Determine the [X, Y] coordinate at the center of the cell enclosing the given text.  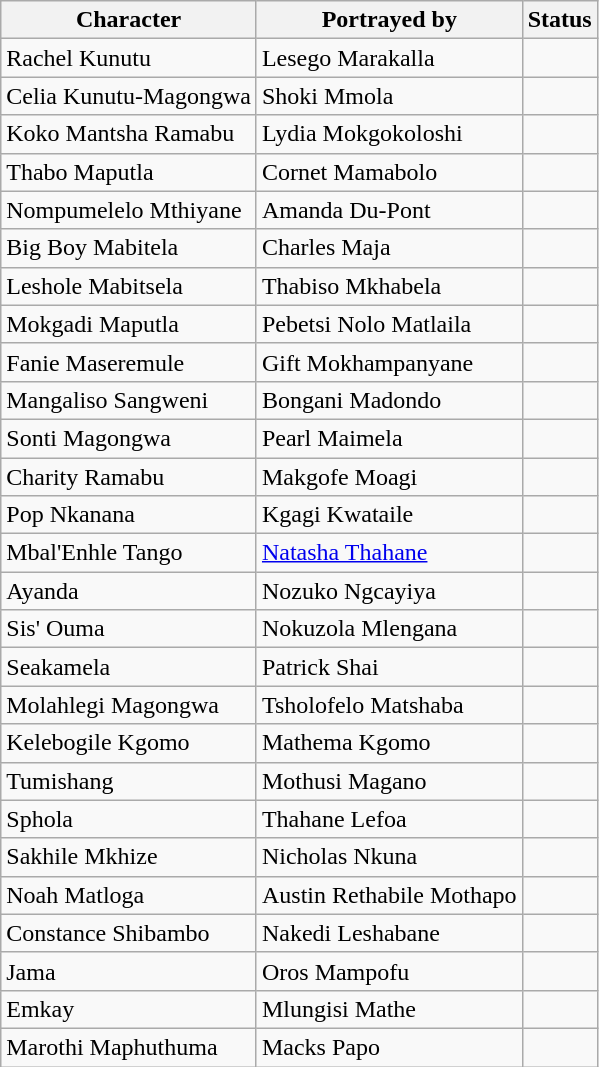
Kgagi Kwataile [389, 515]
Natasha Thahane [389, 553]
Lydia Mokgokoloshi [389, 134]
Pebetsi Nolo Matlaila [389, 324]
Character [129, 20]
Shoki Mmola [389, 96]
Tsholofelo Matshaba [389, 705]
Oros Mampofu [389, 971]
Sphola [129, 819]
Molahlegi Magongwa [129, 705]
Celia Kunutu-Magongwa [129, 96]
Mangaliso Sangweni [129, 400]
Mbal'Enhle Tango [129, 553]
Bongani Madondo [389, 400]
Lesego Marakalla [389, 58]
Nakedi Leshabane [389, 933]
Cornet Mamabolo [389, 172]
Tumishang [129, 781]
Sis' Ouma [129, 629]
Makgofe Moagi [389, 477]
Ayanda [129, 591]
Macks Papo [389, 1047]
Charles Maja [389, 248]
Mlungisi Mathe [389, 1009]
Thabiso Mkhabela [389, 286]
Mokgadi Maputla [129, 324]
Constance Shibambo [129, 933]
Pearl Maimela [389, 438]
Koko Mantsha Ramabu [129, 134]
Nicholas Nkuna [389, 857]
Pop Nkanana [129, 515]
Amanda Du-Pont [389, 210]
Portrayed by [389, 20]
Thahane Lefoa [389, 819]
Sakhile Mkhize [129, 857]
Leshole Mabitsela [129, 286]
Thabo Maputla [129, 172]
Marothi Maphuthuma [129, 1047]
Nozuko Ngcayiya [389, 591]
Mathema Kgomo [389, 743]
Noah Matloga [129, 895]
Jama [129, 971]
Nokuzola Mlengana [389, 629]
Rachel Kunutu [129, 58]
Austin Rethabile Mothapo [389, 895]
Status [560, 20]
Sonti Magongwa [129, 438]
Seakamela [129, 667]
Patrick Shai [389, 667]
Nompumelelo Mthiyane [129, 210]
Emkay [129, 1009]
Gift Mokhampanyane [389, 362]
Mothusi Magano [389, 781]
Charity Ramabu [129, 477]
Kelebogile Kgomo [129, 743]
Fanie Maseremule [129, 362]
Big Boy Mabitela [129, 248]
